Find where the given text appears and provide that cell's center as (x, y) coordinate. 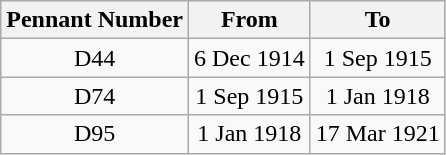
D74 (95, 96)
6 Dec 1914 (249, 58)
17 Mar 1921 (378, 134)
Pennant Number (95, 20)
To (378, 20)
D95 (95, 134)
From (249, 20)
D44 (95, 58)
